Find where the given text appears and provide that cell's center as (x, y) coordinate. 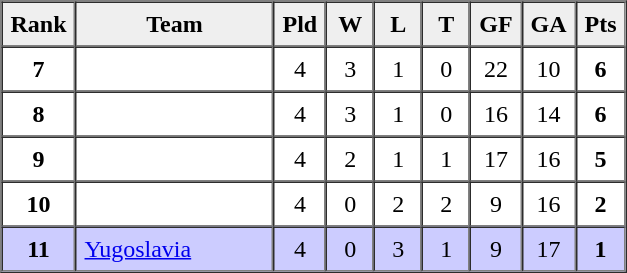
GA (549, 24)
14 (549, 114)
W (350, 24)
L (398, 24)
22 (496, 68)
Yugoslavia (175, 248)
7 (39, 68)
T (446, 24)
Rank (39, 24)
Pts (601, 24)
5 (601, 158)
11 (39, 248)
Pld (300, 24)
GF (496, 24)
8 (39, 114)
Team (175, 24)
